Determine the (X, Y) coordinate at the center of the cell enclosing the given text.  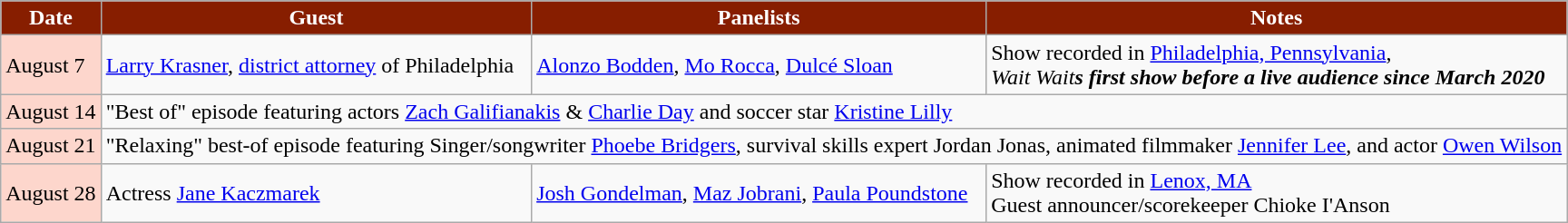
Larry Krasner, district attorney of Philadelphia (316, 65)
Panelists (759, 18)
Notes (1277, 18)
August 28 (51, 192)
"Best of" episode featuring actors Zach Galifianakis & Charlie Day and soccer star Kristine Lilly (834, 111)
Josh Gondelman, Maz Jobrani, Paula Poundstone (759, 192)
August 7 (51, 65)
August 21 (51, 146)
Show recorded in Philadelphia, Pennsylvania, Wait Waits first show before a live audience since March 2020 (1277, 65)
Actress Jane Kaczmarek (316, 192)
Guest (316, 18)
August 14 (51, 111)
Date (51, 18)
Show recorded in Lenox, MA Guest announcer/scorekeeper Chioke I'Anson (1277, 192)
Alonzo Bodden, Mo Rocca, Dulcé Sloan (759, 65)
